Capture the cell that displays the provided text and extract its [X, Y] central coordinate. 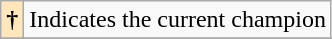
Indicates the current champion [178, 20]
† [12, 20]
